Identify which cell holds the provided text, then report its [x, y] central coordinate. 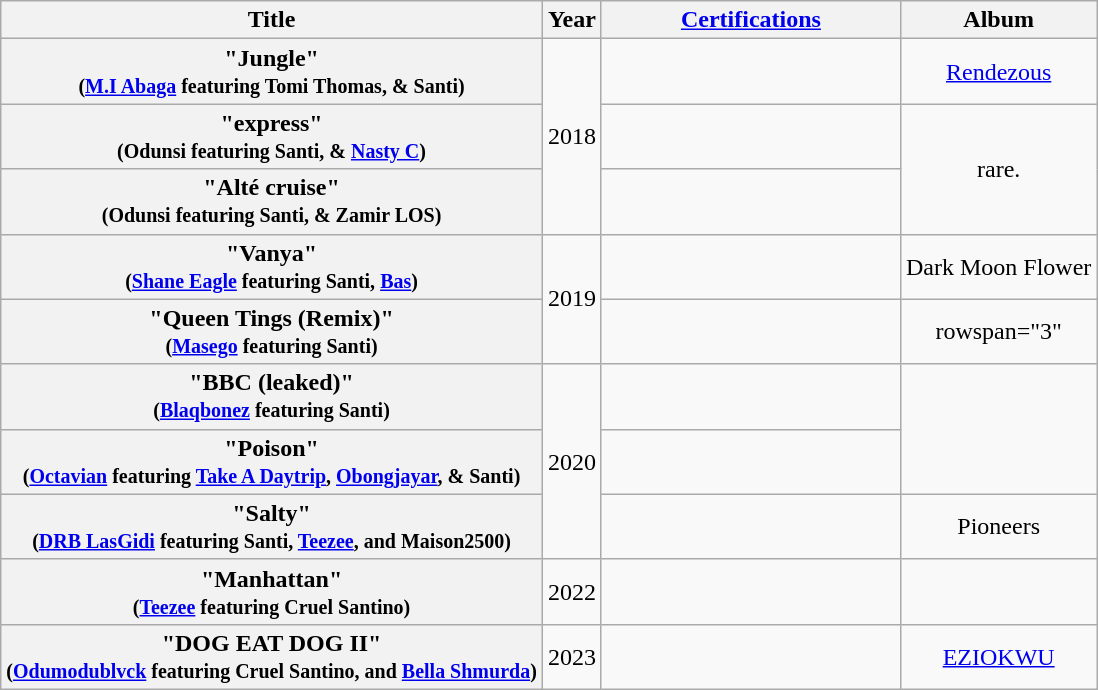
"Poison"(Octavian featuring Take A Daytrip, Obongjayar, & Santi) [272, 462]
2023 [572, 656]
2018 [572, 136]
"BBC (leaked)"(Blaqbonez featuring Santi) [272, 396]
2019 [572, 299]
"DOG EAT DOG II"(Odumodublvck featuring Cruel Santino, and Bella Shmurda) [272, 656]
Year [572, 20]
"Queen Tings (Remix)"(Masego featuring Santi) [272, 332]
"express"(Odunsi featuring Santi, & Nasty C) [272, 136]
Rendezous [998, 72]
2020 [572, 462]
Album [998, 20]
Pioneers [998, 526]
EZIOKWU [998, 656]
rare. [998, 169]
Dark Moon Flower [998, 266]
2022 [572, 592]
"Salty"(DRB LasGidi featuring Santi, Teezee, and Maison2500) [272, 526]
"Jungle"(M.I Abaga featuring Tomi Thomas, & Santi) [272, 72]
rowspan="3" [998, 332]
Certifications [750, 20]
"Alté cruise"(Odunsi featuring Santi, & Zamir LOS) [272, 202]
"Manhattan"(Teezee featuring Cruel Santino) [272, 592]
Title [272, 20]
"Vanya"(Shane Eagle featuring Santi, Bas) [272, 266]
